Find where the given text appears and provide that cell's center as (X, Y) coordinate. 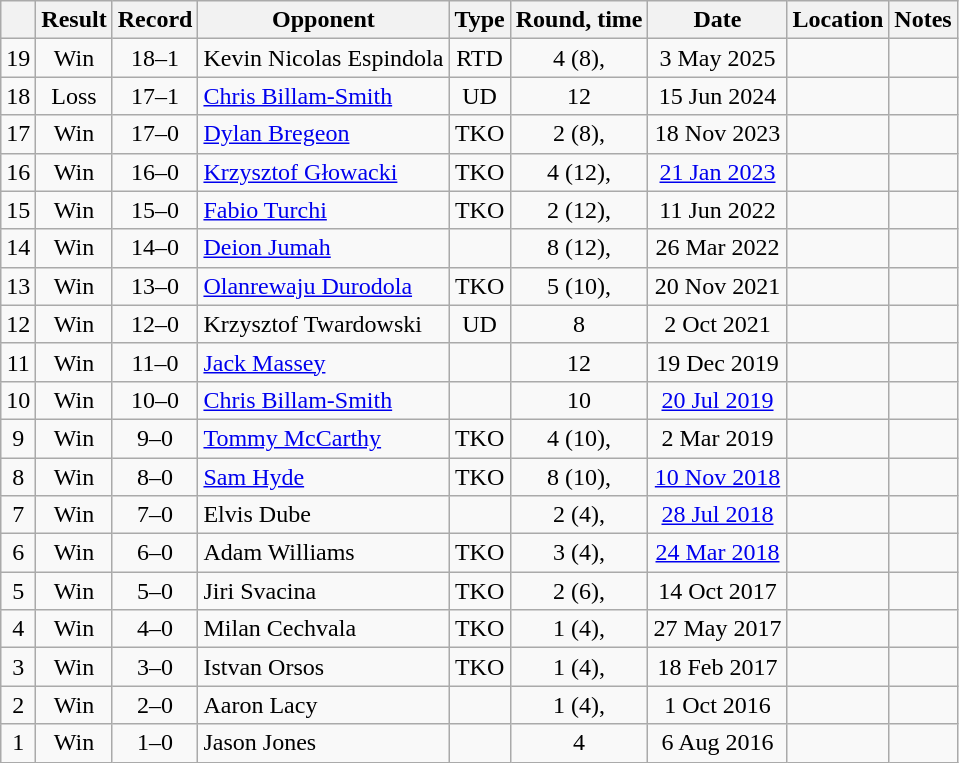
Date (718, 20)
3–0 (155, 667)
11 Jun 2022 (718, 210)
Jason Jones (324, 743)
17–1 (155, 96)
18 (18, 96)
5 (18, 591)
11–0 (155, 362)
5 (10), (579, 286)
Opponent (324, 20)
2–0 (155, 705)
Elvis Dube (324, 515)
Dylan Bregeon (324, 134)
16 (18, 172)
Sam Hyde (324, 477)
Olanrewaju Durodola (324, 286)
2 (6), (579, 591)
15 Jun 2024 (718, 96)
19 Dec 2019 (718, 362)
9–0 (155, 438)
17 (18, 134)
RTD (480, 58)
Notes (923, 20)
13–0 (155, 286)
15 (18, 210)
Jack Massey (324, 362)
2 Mar 2019 (718, 438)
2 (8), (579, 134)
5–0 (155, 591)
2 (12), (579, 210)
6 Aug 2016 (718, 743)
4 (8), (579, 58)
24 Mar 2018 (718, 553)
6 (18, 553)
13 (18, 286)
Round, time (579, 20)
19 (18, 58)
4 (10), (579, 438)
Type (480, 20)
15–0 (155, 210)
Adam Williams (324, 553)
10 Nov 2018 (718, 477)
3 (4), (579, 553)
4 (12), (579, 172)
27 May 2017 (718, 629)
26 Mar 2022 (718, 248)
Deion Jumah (324, 248)
16–0 (155, 172)
12–0 (155, 324)
11 (18, 362)
Fabio Turchi (324, 210)
Istvan Orsos (324, 667)
8–0 (155, 477)
8 (12), (579, 248)
Krzysztof Twardowski (324, 324)
2 (18, 705)
1 (18, 743)
4–0 (155, 629)
21 Jan 2023 (718, 172)
Result (74, 20)
1 Oct 2016 (718, 705)
Tommy McCarthy (324, 438)
18 Nov 2023 (718, 134)
2 Oct 2021 (718, 324)
10–0 (155, 400)
7 (18, 515)
28 Jul 2018 (718, 515)
18 Feb 2017 (718, 667)
20 Jul 2019 (718, 400)
14–0 (155, 248)
20 Nov 2021 (718, 286)
1–0 (155, 743)
6–0 (155, 553)
2 (4), (579, 515)
7–0 (155, 515)
Location (838, 20)
3 (18, 667)
Kevin Nicolas Espindola (324, 58)
Aaron Lacy (324, 705)
3 May 2025 (718, 58)
Jiri Svacina (324, 591)
17–0 (155, 134)
Milan Cechvala (324, 629)
14 Oct 2017 (718, 591)
Loss (74, 96)
Krzysztof Głowacki (324, 172)
9 (18, 438)
18–1 (155, 58)
8 (10), (579, 477)
Record (155, 20)
14 (18, 248)
